Output the [X, Y] coordinate of the center of the cell containing the given text.  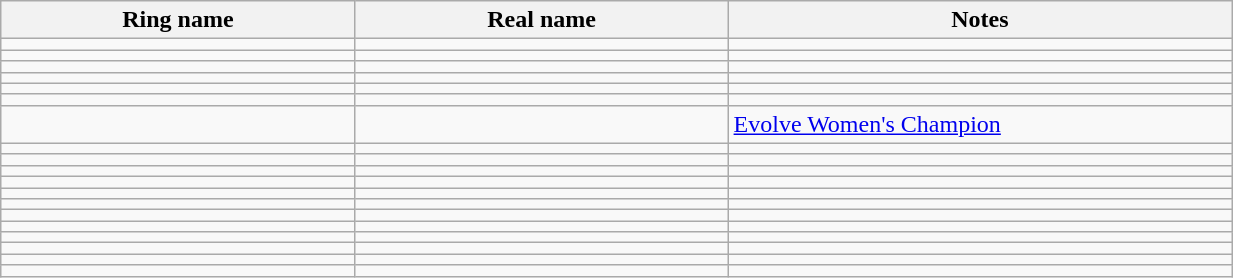
Real name [542, 20]
Evolve Women's Champion [980, 124]
Notes [980, 20]
Ring name [178, 20]
